Capture the cell that displays the provided text and extract its (X, Y) central coordinate. 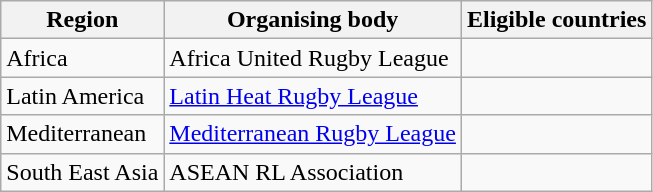
Latin Heat Rugby League (313, 96)
Eligible countries (556, 20)
Africa (82, 58)
South East Asia (82, 172)
Africa United Rugby League (313, 58)
ASEAN RL Association (313, 172)
Latin America (82, 96)
Organising body (313, 20)
Mediterranean (82, 134)
Mediterranean Rugby League (313, 134)
Region (82, 20)
